Return the [X, Y] coordinate for the center point of the cell that contains the specified text.  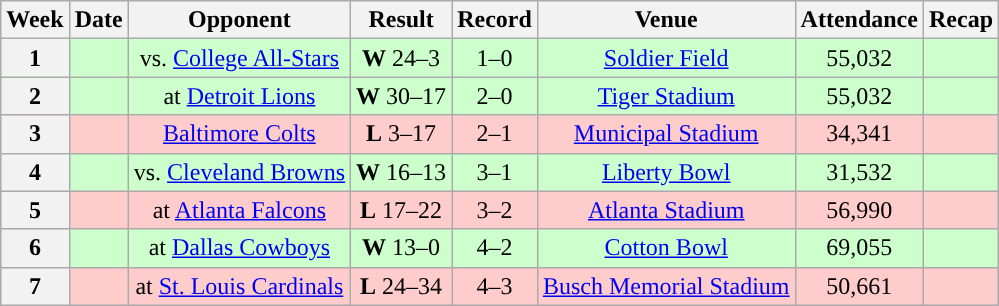
7 [35, 286]
L 17–22 [402, 210]
Tiger Stadium [666, 96]
at Atlanta Falcons [239, 210]
2–1 [495, 134]
31,532 [859, 172]
Busch Memorial Stadium [666, 286]
50,661 [859, 286]
1 [35, 58]
L 3–17 [402, 134]
Venue [666, 20]
Record [495, 20]
Recap [960, 20]
5 [35, 210]
3–2 [495, 210]
4–2 [495, 248]
6 [35, 248]
Date [98, 20]
W 24–3 [402, 58]
34,341 [859, 134]
3–1 [495, 172]
at Detroit Lions [239, 96]
L 24–34 [402, 286]
56,990 [859, 210]
Cotton Bowl [666, 248]
Liberty Bowl [666, 172]
at St. Louis Cardinals [239, 286]
4–3 [495, 286]
Soldier Field [666, 58]
at Dallas Cowboys [239, 248]
3 [35, 134]
69,055 [859, 248]
4 [35, 172]
2 [35, 96]
1–0 [495, 58]
W 30–17 [402, 96]
Week [35, 20]
vs. Cleveland Browns [239, 172]
Opponent [239, 20]
Baltimore Colts [239, 134]
W 13–0 [402, 248]
2–0 [495, 96]
Attendance [859, 20]
Result [402, 20]
Atlanta Stadium [666, 210]
W 16–13 [402, 172]
Municipal Stadium [666, 134]
vs. College All-Stars [239, 58]
